Detect which cell encompasses the target text, then output its [x, y] center coordinate. 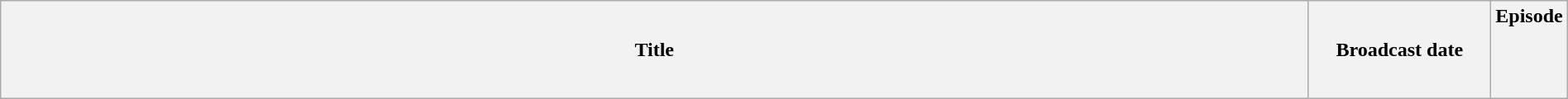
Episode [1529, 49]
Broadcast date [1399, 49]
Title [655, 49]
